Return [x, y] of the center of cell containing provided text 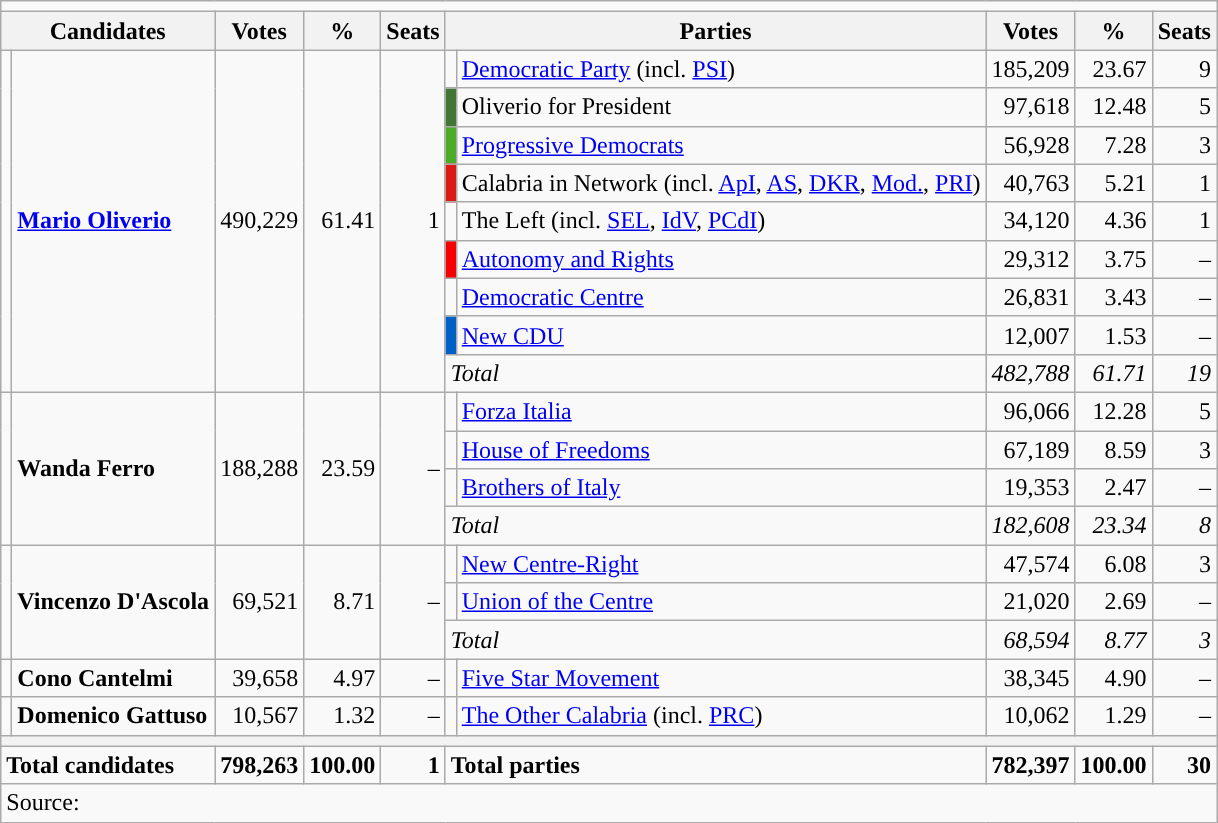
69,521 [260, 602]
4.97 [342, 678]
Candidates [108, 31]
39,658 [260, 678]
Wanda Ferro [114, 468]
New Centre-Right [721, 564]
798,263 [260, 765]
47,574 [1030, 564]
30 [1184, 765]
6.08 [1114, 564]
House of Freedoms [721, 449]
Oliverio for President [721, 107]
19,353 [1030, 488]
5.21 [1114, 183]
Calabria in Network (incl. ApI, AS, DKR, Mod., PRI) [721, 183]
61.71 [1114, 373]
8 [1184, 526]
96,066 [1030, 411]
Total candidates [108, 765]
21,020 [1030, 602]
3.43 [1114, 297]
Vincenzo D'Ascola [114, 602]
Domenico Gattuso [114, 716]
Progressive Democrats [721, 145]
10,567 [260, 716]
Total parties [716, 765]
188,288 [260, 468]
12.28 [1114, 411]
26,831 [1030, 297]
97,618 [1030, 107]
185,209 [1030, 69]
19 [1184, 373]
The Left (incl. SEL, IdV, PCdI) [721, 221]
Source: [609, 803]
Democratic Party (incl. PSI) [721, 69]
12.48 [1114, 107]
38,345 [1030, 678]
9 [1184, 69]
23.67 [1114, 69]
40,763 [1030, 183]
490,229 [260, 222]
29,312 [1030, 259]
23.59 [342, 468]
482,788 [1030, 373]
7.28 [1114, 145]
61.41 [342, 222]
Mario Oliverio [114, 222]
1.53 [1114, 335]
Union of the Centre [721, 602]
Forza Italia [721, 411]
67,189 [1030, 449]
4.36 [1114, 221]
8.77 [1114, 640]
Five Star Movement [721, 678]
8.71 [342, 602]
3.75 [1114, 259]
4.90 [1114, 678]
The Other Calabria (incl. PRC) [721, 716]
Parties [716, 31]
2.47 [1114, 488]
182,608 [1030, 526]
Democratic Centre [721, 297]
10,062 [1030, 716]
8.59 [1114, 449]
782,397 [1030, 765]
34,120 [1030, 221]
1.29 [1114, 716]
Autonomy and Rights [721, 259]
56,928 [1030, 145]
New CDU [721, 335]
2.69 [1114, 602]
23.34 [1114, 526]
1.32 [342, 716]
68,594 [1030, 640]
Cono Cantelmi [114, 678]
Brothers of Italy [721, 488]
12,007 [1030, 335]
